Determine the [X, Y] coordinate at the center of the cell enclosing the given text.  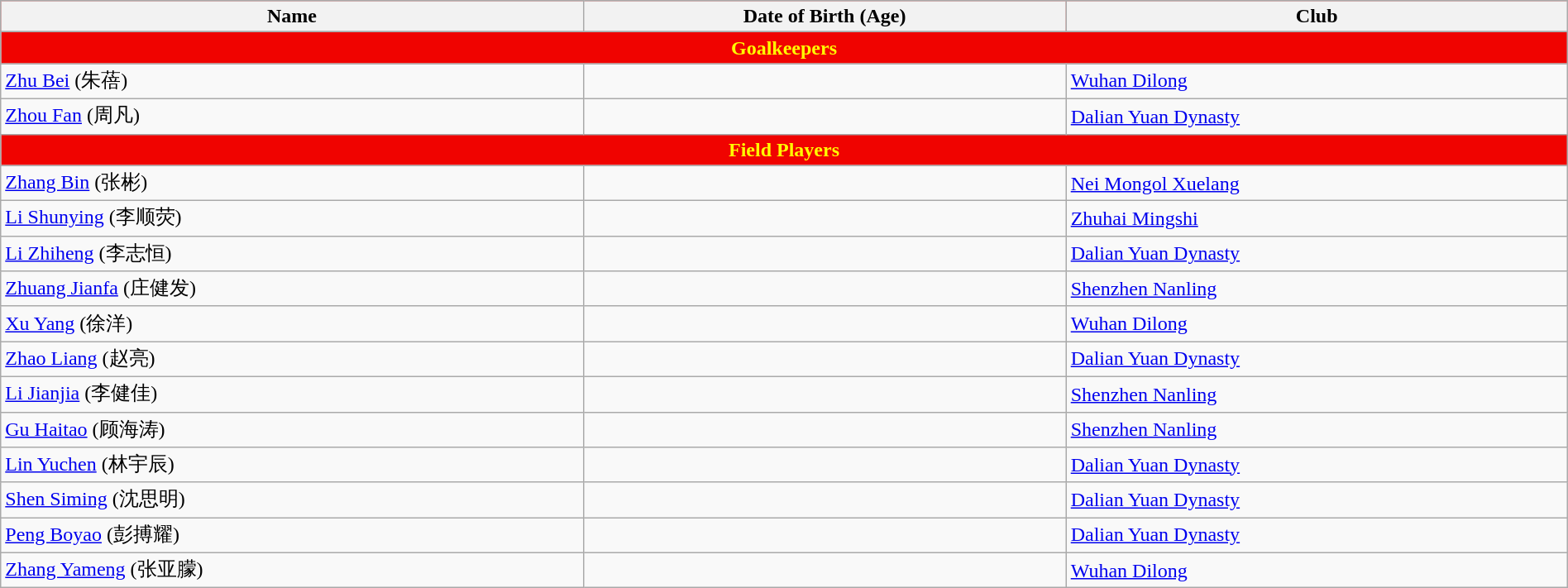
Zhou Fan (周凡) [292, 116]
Zhang Yameng (张亚朦) [292, 571]
Xu Yang (徐洋) [292, 324]
Goalkeepers [784, 48]
Nei Mongol Xuelang [1317, 184]
Zhuhai Mingshi [1317, 218]
Li Shunying (李顺荧) [292, 218]
Lin Yuchen (林宇辰) [292, 465]
Date of Birth (Age) [825, 17]
Shen Siming (沈思明) [292, 500]
Zhang Bin (张彬) [292, 184]
Li Zhiheng (李志恒) [292, 253]
Li Jianjia (李健佳) [292, 394]
Peng Boyao (彭搏耀) [292, 536]
Gu Haitao (顾海涛) [292, 430]
Field Players [784, 150]
Club [1317, 17]
Zhuang Jianfa (庄健发) [292, 289]
Name [292, 17]
Zhu Bei (朱蓓) [292, 81]
Zhao Liang (赵亮) [292, 359]
